Pinpoint the cell where the given text exists, returning its [x, y] midpoint coordinate. 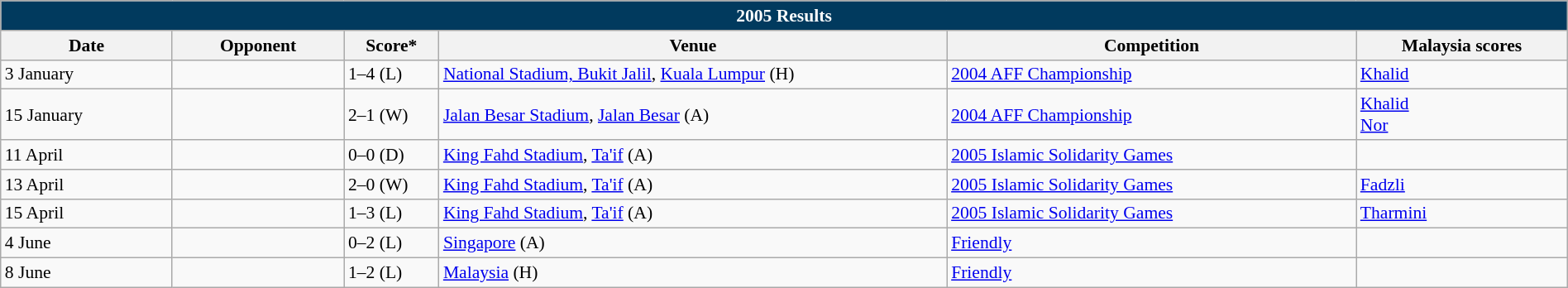
Score* [392, 46]
Competition [1151, 46]
Singapore (A) [693, 243]
National Stadium, Bukit Jalil, Kuala Lumpur (H) [693, 74]
1–4 (L) [392, 74]
2–0 (W) [392, 185]
4 June [87, 243]
Malaysia scores [1462, 46]
Khalid [1462, 74]
13 April [87, 185]
8 June [87, 273]
Venue [693, 46]
Fadzli [1462, 185]
1–3 (L) [392, 214]
Opponent [258, 46]
Date [87, 46]
0–2 (L) [392, 243]
15 April [87, 214]
1–2 (L) [392, 273]
15 January [87, 114]
11 April [87, 155]
Tharmini [1462, 214]
2–1 (W) [392, 114]
Malaysia (H) [693, 273]
3 January [87, 74]
Jalan Besar Stadium, Jalan Besar (A) [693, 114]
Khalid Nor [1462, 114]
2005 Results [784, 16]
0–0 (D) [392, 155]
